Identify which cell holds the provided text, then report its (x, y) central coordinate. 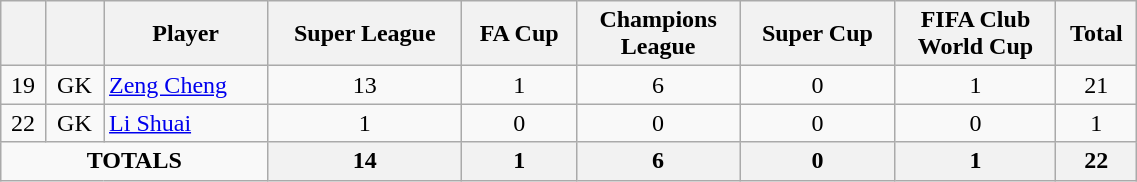
FA Cup (519, 34)
13 (365, 85)
Super Cup (818, 34)
Super League (365, 34)
Li Shuai (186, 123)
ChampionsLeague (658, 34)
19 (24, 85)
14 (365, 161)
FIFA ClubWorld Cup (976, 34)
Zeng Cheng (186, 85)
Player (186, 34)
TOTALS (134, 161)
21 (1096, 85)
Total (1096, 34)
